Locate the cell with the specified text and output its [x, y] center coordinate. 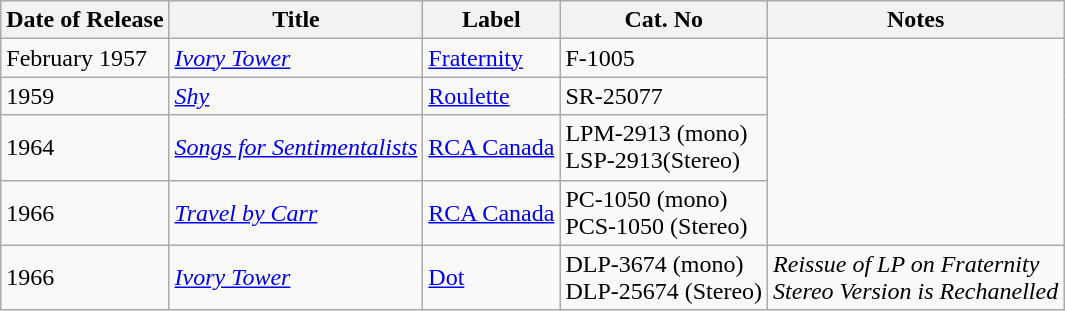
1964 [85, 148]
DLP-3674 (mono)DLP-25674 (Stereo) [664, 278]
Travel by Carr [296, 212]
Dot [492, 278]
LPM-2913 (mono) LSP-2913(Stereo) [664, 148]
SR-25077 [664, 96]
PC-1050 (mono)PCS-1050 (Stereo) [664, 212]
Cat. No [664, 20]
Label [492, 20]
Songs for Sentimentalists [296, 148]
Date of Release [85, 20]
Shy [296, 96]
February 1957 [85, 58]
F-1005 [664, 58]
Notes [916, 20]
Reissue of LP on FraternityStereo Version is Rechanelled [916, 278]
Roulette [492, 96]
Fraternity [492, 58]
1959 [85, 96]
Title [296, 20]
